From the cell containing the given text, extract its center point as [X, Y] coordinate. 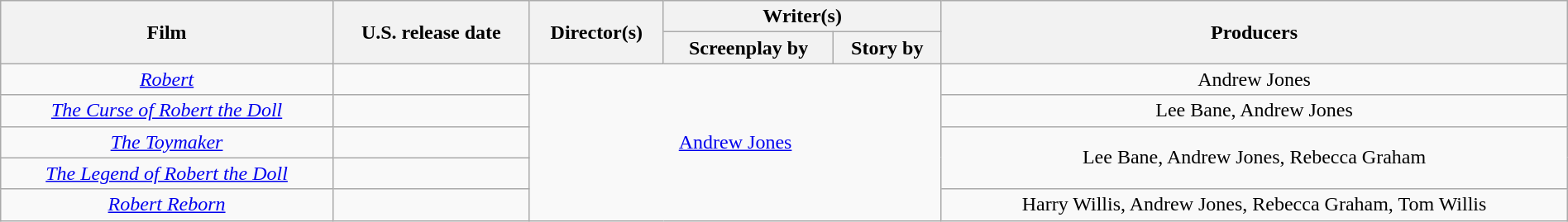
Story by [887, 48]
Lee Bane, Andrew Jones, Rebecca Graham [1254, 158]
Robert Reborn [167, 205]
Producers [1254, 32]
Film [167, 32]
U.S. release date [431, 32]
Writer(s) [802, 17]
The Legend of Robert the Doll [167, 173]
Robert [167, 79]
Harry Willis, Andrew Jones, Rebecca Graham, Tom Willis [1254, 205]
The Toymaker [167, 142]
Lee Bane, Andrew Jones [1254, 111]
Screenplay by [748, 48]
Director(s) [596, 32]
The Curse of Robert the Doll [167, 111]
